Pinpoint the cell where the given text exists, returning its [x, y] midpoint coordinate. 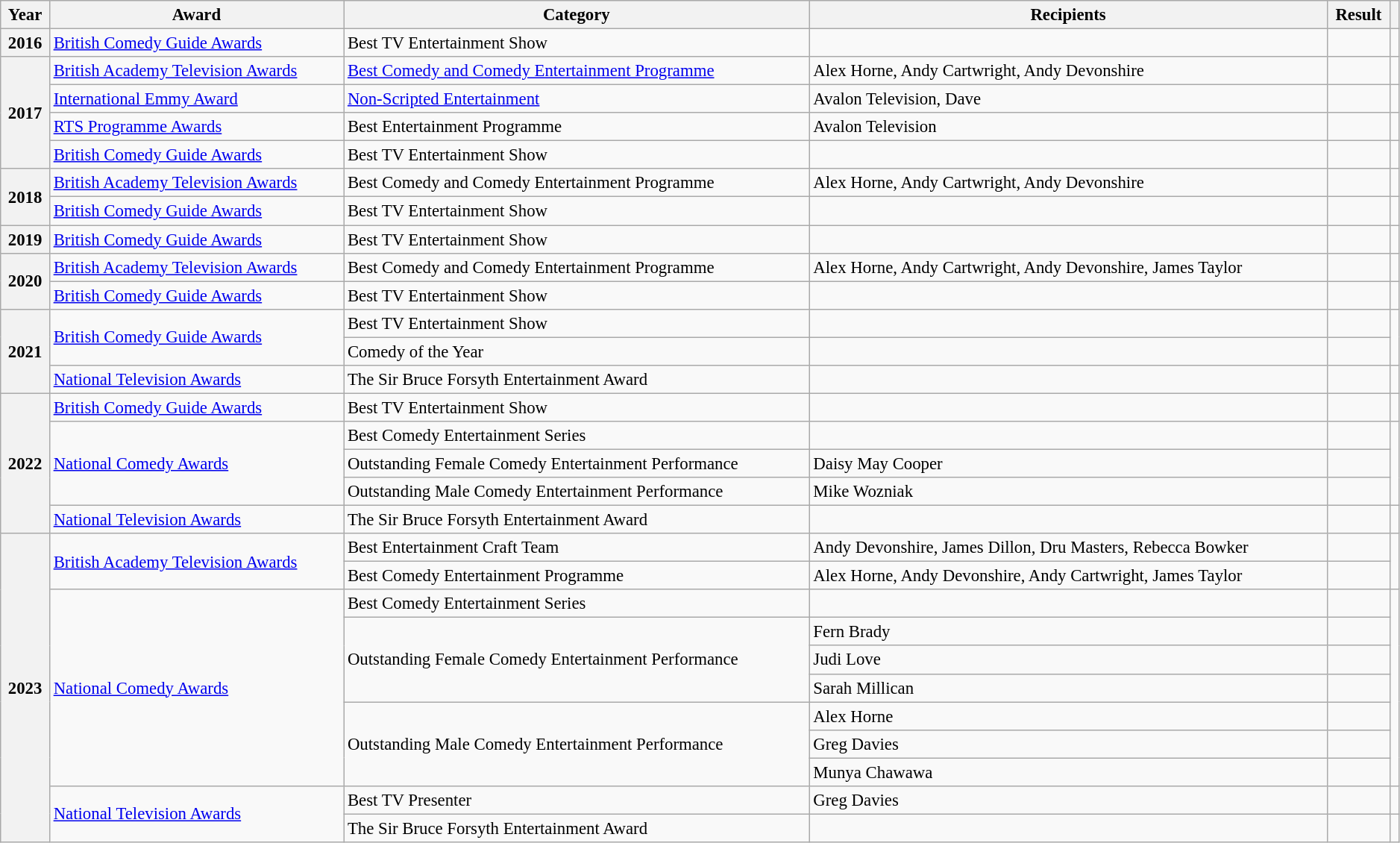
Mike Wozniak [1068, 492]
Andy Devonshire, James Dillon, Dru Masters, Rebecca Bowker [1068, 548]
Judi Love [1068, 660]
2019 [25, 239]
Munya Chawawa [1068, 772]
2023 [25, 688]
Alex Horne, Andy Cartwright, Andy Devonshire, James Taylor [1068, 267]
Year [25, 15]
2022 [25, 463]
Non-Scripted Entertainment [577, 99]
Avalon Television, Dave [1068, 99]
2018 [25, 197]
2017 [25, 113]
Avalon Television [1068, 127]
Best Comedy Entertainment Programme [577, 576]
Result [1359, 15]
2020 [25, 281]
Award [196, 15]
Alex Horne, Andy Devonshire, Andy Cartwright, James Taylor [1068, 576]
International Emmy Award [196, 99]
Fern Brady [1068, 632]
Comedy of the Year [577, 351]
Best Entertainment Craft Team [577, 548]
2021 [25, 351]
Category [577, 15]
Daisy May Cooper [1068, 463]
Alex Horne [1068, 716]
Recipients [1068, 15]
Best Entertainment Programme [577, 127]
2016 [25, 43]
Sarah Millican [1068, 688]
Best TV Presenter [577, 800]
RTS Programme Awards [196, 127]
